Output the [X, Y] coordinate of the center of the cell containing the given text.  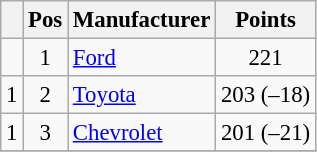
221 [266, 58]
201 (–21) [266, 133]
Pos [46, 20]
Toyota [142, 95]
203 (–18) [266, 95]
Points [266, 20]
Ford [142, 58]
Manufacturer [142, 20]
Chevrolet [142, 133]
2 [46, 95]
3 [46, 133]
